Search for the cell housing the specified text and yield its (x, y) center coordinate. 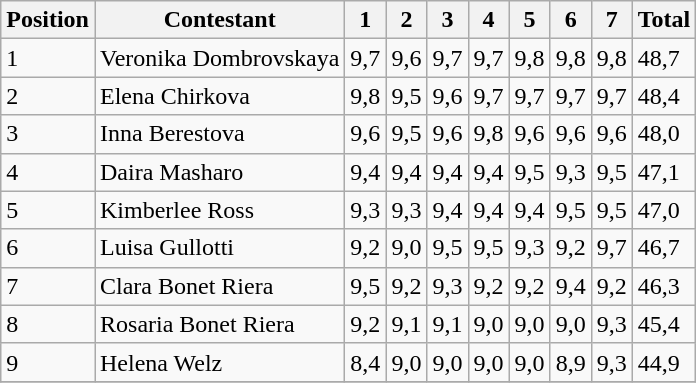
Contestant (219, 20)
Veronika Dombrovskaya (219, 58)
9 (48, 362)
Helena Welz (219, 362)
Kimberlee Ross (219, 210)
Daira Masharo (219, 172)
47,0 (664, 210)
47,1 (664, 172)
Position (48, 20)
Inna Berestova (219, 134)
45,4 (664, 324)
48,7 (664, 58)
8 (48, 324)
Elena Chirkova (219, 96)
46,3 (664, 286)
8,9 (570, 362)
48,0 (664, 134)
46,7 (664, 248)
Total (664, 20)
48,4 (664, 96)
8,4 (366, 362)
Clara Bonet Riera (219, 286)
44,9 (664, 362)
Rosaria Bonet Riera (219, 324)
Luisa Gullotti (219, 248)
